Return [x, y] of the center of cell containing provided text 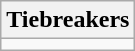
Tiebreakers [68, 20]
